Provide the [X, Y] coordinate of the cell's center where the given text is located.  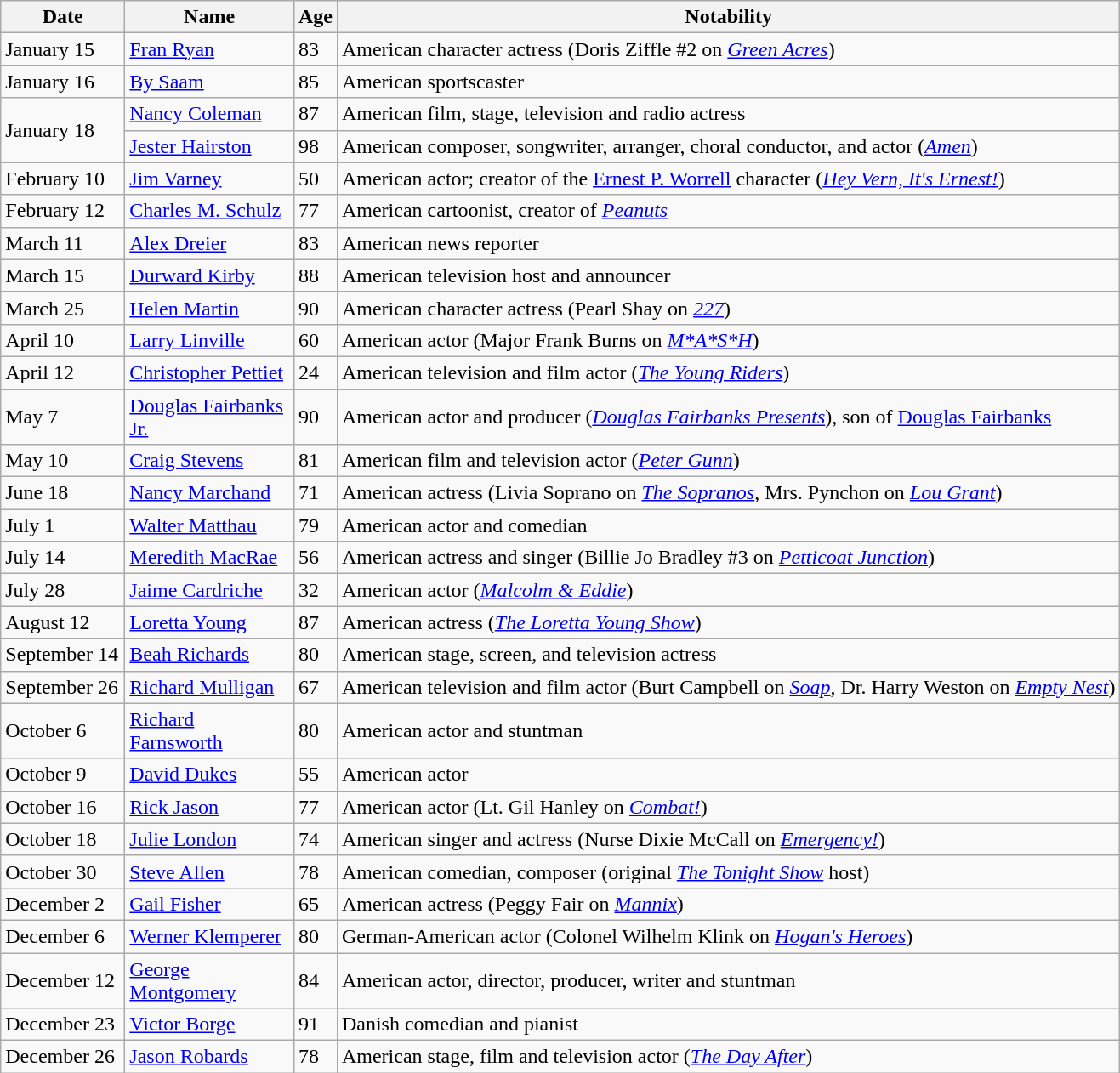
91 [315, 1025]
December 2 [63, 904]
American actor and comedian [728, 525]
98 [315, 146]
July 14 [63, 558]
August 12 [63, 622]
Jaime Cardriche [209, 590]
January 15 [63, 49]
55 [315, 775]
By Saam [209, 82]
American news reporter [728, 243]
67 [315, 687]
October 6 [63, 731]
December 23 [63, 1025]
American film, stage, television and radio actress [728, 114]
American singer and actress (Nurse Dixie McCall on Emergency!) [728, 839]
84 [315, 979]
24 [315, 372]
American actor; creator of the Ernest P. Worrell character (Hey Vern, It's Ernest!) [728, 179]
81 [315, 461]
March 25 [63, 308]
May 10 [63, 461]
Alex Dreier [209, 243]
February 10 [63, 179]
December 12 [63, 979]
October 9 [63, 775]
Fran Ryan [209, 49]
April 10 [63, 340]
March 15 [63, 275]
American actor (Major Frank Burns on M*A*S*H) [728, 340]
Age [315, 17]
Douglas Fairbanks Jr. [209, 417]
American actor (Lt. Gil Hanley on Combat!) [728, 807]
88 [315, 275]
January 16 [63, 82]
Meredith MacRae [209, 558]
American sportscaster [728, 82]
Notability [728, 17]
American actress (Livia Soprano on The Sopranos, Mrs. Pynchon on Lou Grant) [728, 493]
American actor, director, producer, writer and stuntman [728, 979]
American composer, songwriter, arranger, choral conductor, and actor (Amen) [728, 146]
Richard Mulligan [209, 687]
Date [63, 17]
June 18 [63, 493]
Christopher Pettiet [209, 372]
56 [315, 558]
Nancy Coleman [209, 114]
32 [315, 590]
Werner Klemperer [209, 936]
Loretta Young [209, 622]
Richard Farnsworth [209, 731]
79 [315, 525]
Jason Robards [209, 1057]
March 11 [63, 243]
Nancy Marchand [209, 493]
September 26 [63, 687]
65 [315, 904]
David Dukes [209, 775]
American television and film actor (Burt Campbell on Soap, Dr. Harry Weston on Empty Nest) [728, 687]
October 18 [63, 839]
60 [315, 340]
April 12 [63, 372]
Victor Borge [209, 1025]
American actress (The Loretta Young Show) [728, 622]
Larry Linville [209, 340]
Danish comedian and pianist [728, 1025]
January 18 [63, 130]
American stage, screen, and television actress [728, 655]
American actor and producer (Douglas Fairbanks Presents), son of Douglas Fairbanks [728, 417]
American television host and announcer [728, 275]
Gail Fisher [209, 904]
Steve Allen [209, 871]
85 [315, 82]
74 [315, 839]
Rick Jason [209, 807]
American actor [728, 775]
71 [315, 493]
December 6 [63, 936]
Julie London [209, 839]
February 12 [63, 211]
Helen Martin [209, 308]
George Montgomery [209, 979]
October 30 [63, 871]
50 [315, 179]
Craig Stevens [209, 461]
American actor and stuntman [728, 731]
American film and television actor (Peter Gunn) [728, 461]
July 1 [63, 525]
American actor (Malcolm & Eddie) [728, 590]
May 7 [63, 417]
American stage, film and television actor (The Day After) [728, 1057]
American cartoonist, creator of Peanuts [728, 211]
Jim Varney [209, 179]
September 14 [63, 655]
Durward Kirby [209, 275]
Beah Richards [209, 655]
Charles M. Schulz [209, 211]
Walter Matthau [209, 525]
Name [209, 17]
December 26 [63, 1057]
American actress and singer (Billie Jo Bradley #3 on Petticoat Junction) [728, 558]
American actress (Peggy Fair on Mannix) [728, 904]
Jester Hairston [209, 146]
American character actress (Doris Ziffle #2 on Green Acres) [728, 49]
American comedian, composer (original The Tonight Show host) [728, 871]
German-American actor (Colonel Wilhelm Klink on Hogan's Heroes) [728, 936]
October 16 [63, 807]
American television and film actor (The Young Riders) [728, 372]
American character actress (Pearl Shay on 227) [728, 308]
July 28 [63, 590]
